Locate the cell with the specified text and output its (x, y) center coordinate. 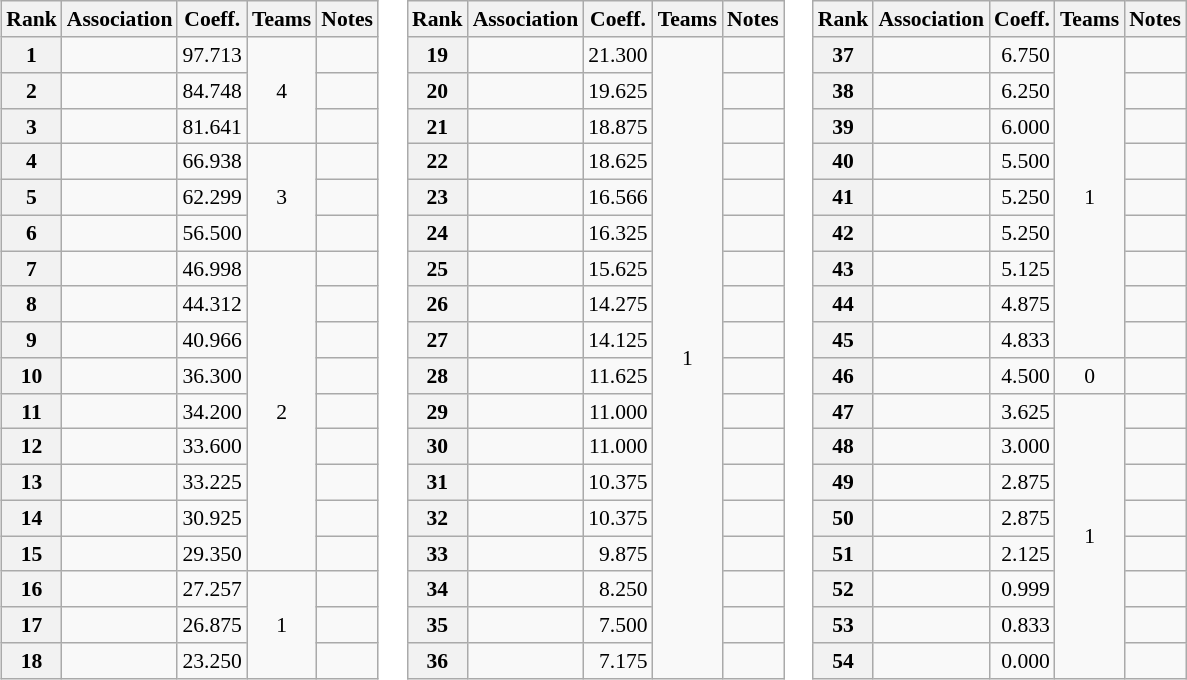
33.600 (212, 447)
34 (438, 589)
11.625 (618, 376)
5.125 (1022, 269)
0.000 (1022, 661)
36 (438, 661)
16.566 (618, 197)
7 (32, 269)
15.625 (618, 269)
24 (438, 233)
34.200 (212, 411)
23.250 (212, 661)
7.500 (618, 625)
51 (844, 554)
6.000 (1022, 126)
6.750 (1022, 55)
18.625 (618, 162)
42 (844, 233)
32 (438, 518)
4.875 (1022, 304)
54 (844, 661)
49 (844, 482)
29.350 (212, 554)
9.875 (618, 554)
14 (32, 518)
13 (32, 482)
22 (438, 162)
48 (844, 447)
4.500 (1022, 376)
28 (438, 376)
46.998 (212, 269)
25 (438, 269)
47 (844, 411)
26.875 (212, 625)
0.833 (1022, 625)
20 (438, 91)
16.325 (618, 233)
17 (32, 625)
43 (844, 269)
31 (438, 482)
4.833 (1022, 340)
44 (844, 304)
21.300 (618, 55)
18 (32, 661)
56.500 (212, 233)
18.875 (618, 126)
6 (32, 233)
40 (844, 162)
27 (438, 340)
97.713 (212, 55)
30.925 (212, 518)
0 (1090, 376)
3.000 (1022, 447)
26 (438, 304)
3.625 (1022, 411)
44.312 (212, 304)
41 (844, 197)
66.938 (212, 162)
8 (32, 304)
53 (844, 625)
45 (844, 340)
38 (844, 91)
12 (32, 447)
29 (438, 411)
35 (438, 625)
10 (32, 376)
46 (844, 376)
19.625 (618, 91)
52 (844, 589)
11 (32, 411)
62.299 (212, 197)
16 (32, 589)
6.250 (1022, 91)
9 (32, 340)
15 (32, 554)
33 (438, 554)
14.275 (618, 304)
81.641 (212, 126)
40.966 (212, 340)
27.257 (212, 589)
84.748 (212, 91)
21 (438, 126)
39 (844, 126)
5 (32, 197)
14.125 (618, 340)
7.175 (618, 661)
19 (438, 55)
8.250 (618, 589)
37 (844, 55)
23 (438, 197)
2.125 (1022, 554)
50 (844, 518)
36.300 (212, 376)
30 (438, 447)
33.225 (212, 482)
0.999 (1022, 589)
5.500 (1022, 162)
